Capture the cell that displays the provided text and extract its (x, y) central coordinate. 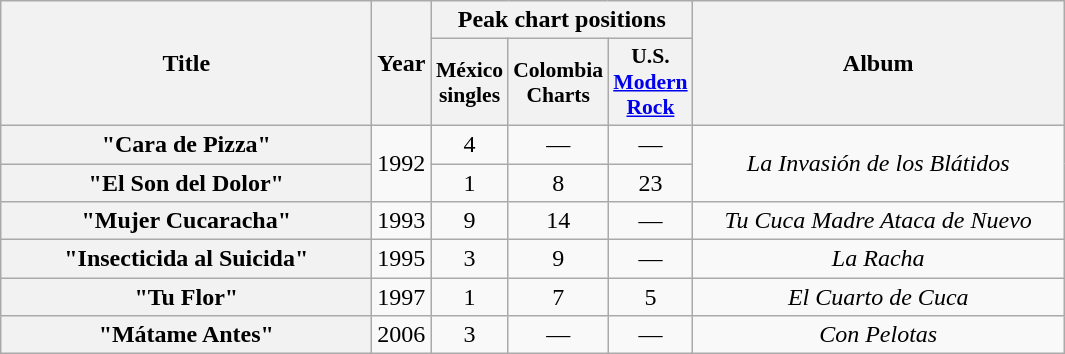
"Insecticida al Suicida" (186, 259)
Colombia Charts (558, 82)
Album (878, 64)
"Mátame Antes" (186, 335)
La Invasión de los Blátidos (878, 163)
2006 (402, 335)
La Racha (878, 259)
8 (558, 183)
"Cara de Pizza" (186, 144)
México singles (470, 82)
Title (186, 64)
1997 (402, 297)
14 (558, 221)
5 (650, 297)
1992 (402, 163)
Year (402, 64)
El Cuarto de Cuca (878, 297)
"Mujer Cucaracha" (186, 221)
1995 (402, 259)
"El Son del Dolor" (186, 183)
1993 (402, 221)
"Tu Flor" (186, 297)
Peak chart positions (562, 20)
Con Pelotas (878, 335)
4 (470, 144)
23 (650, 183)
7 (558, 297)
Tu Cuca Madre Ataca de Nuevo (878, 221)
U.S. Modern Rock (650, 82)
